Determine the [x, y] coordinate at the center of the cell enclosing the given text.  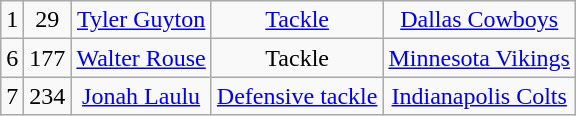
234 [48, 96]
Dallas Cowboys [480, 20]
6 [12, 58]
Defensive tackle [297, 96]
1 [12, 20]
Tyler Guyton [141, 20]
Walter Rouse [141, 58]
Minnesota Vikings [480, 58]
7 [12, 96]
177 [48, 58]
Indianapolis Colts [480, 96]
Jonah Laulu [141, 96]
29 [48, 20]
